Identify which cell holds the provided text, then report its [X, Y] central coordinate. 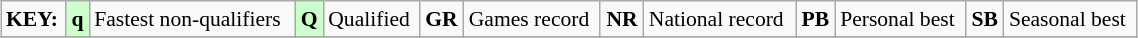
Games record [532, 19]
Q [309, 19]
Seasonal best [1070, 19]
KEY: [34, 19]
National record [720, 19]
Personal best [900, 19]
PB [816, 19]
GR [442, 19]
NR [622, 19]
Qualified [371, 19]
SB [985, 19]
Fastest non-qualifiers [192, 19]
q [78, 19]
